Determine the (X, Y) coordinate at the center of the cell enclosing the given text.  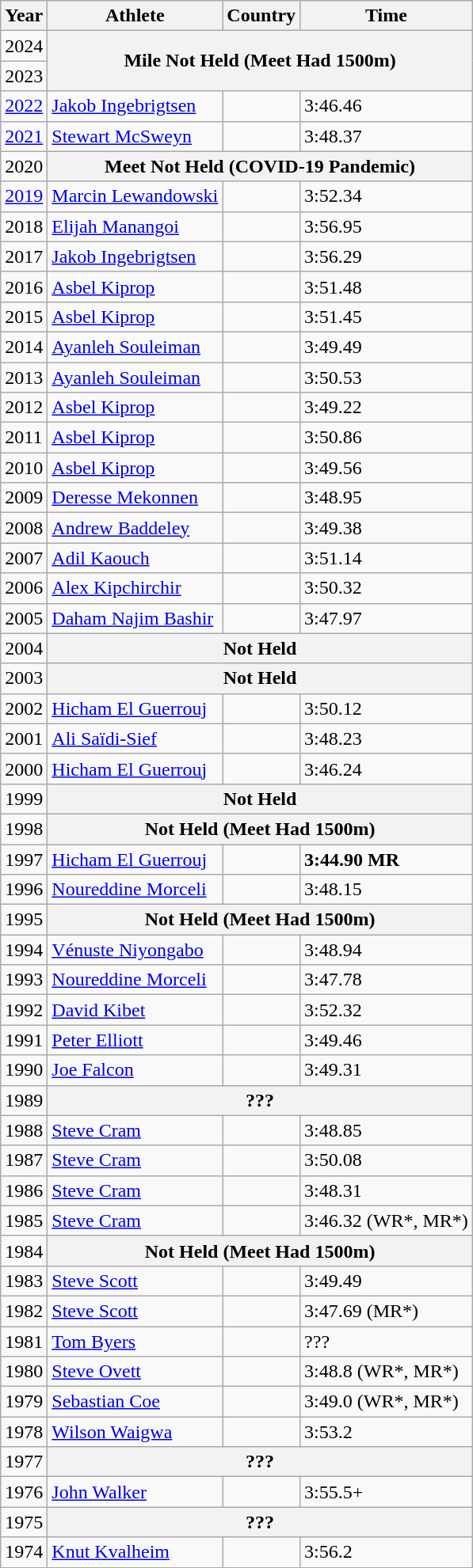
3:44.90 MR (387, 859)
Stewart McSweyn (135, 136)
3:56.29 (387, 256)
2017 (24, 256)
3:51.45 (387, 317)
1982 (24, 1311)
1980 (24, 1372)
3:48.31 (387, 1190)
2022 (24, 106)
Country (261, 16)
2006 (24, 588)
1977 (24, 1462)
3:47.69 (MR*) (387, 1311)
1999 (24, 799)
3:51.14 (387, 558)
Andrew Baddeley (135, 528)
1983 (24, 1281)
3:52.34 (387, 196)
1981 (24, 1342)
1985 (24, 1221)
2002 (24, 708)
Marcin Lewandowski (135, 196)
Daham Najim Bashir (135, 618)
Time (387, 16)
Steve Ovett (135, 1372)
1975 (24, 1522)
Wilson Waigwa (135, 1432)
3:53.2 (387, 1432)
3:46.46 (387, 106)
3:56.2 (387, 1552)
Ali Saïdi-Sief (135, 738)
3:48.8 (WR*, MR*) (387, 1372)
2008 (24, 528)
2001 (24, 738)
Vénuste Niyongabo (135, 950)
David Kibet (135, 1010)
2020 (24, 166)
1978 (24, 1432)
1996 (24, 890)
3:49.0 (WR*, MR*) (387, 1402)
3:47.78 (387, 980)
Joe Falcon (135, 1070)
1990 (24, 1070)
3:48.95 (387, 498)
3:48.15 (387, 890)
1991 (24, 1040)
2003 (24, 678)
3:49.22 (387, 408)
1984 (24, 1251)
Alex Kipchirchir (135, 588)
1974 (24, 1552)
2012 (24, 408)
3:49.46 (387, 1040)
1993 (24, 980)
Mile Not Held (Meet Had 1500m) (260, 61)
2010 (24, 468)
3:50.32 (387, 588)
2011 (24, 438)
3:46.24 (387, 769)
Elijah Manangoi (135, 226)
1976 (24, 1492)
2007 (24, 558)
2005 (24, 618)
Peter Elliott (135, 1040)
2023 (24, 76)
1986 (24, 1190)
Knut Kvalheim (135, 1552)
3:46.32 (WR*, MR*) (387, 1221)
Year (24, 16)
3:56.95 (387, 226)
3:47.97 (387, 618)
2021 (24, 136)
3:50.08 (387, 1160)
3:49.56 (387, 468)
2015 (24, 317)
1997 (24, 859)
John Walker (135, 1492)
Meet Not Held (COVID-19 Pandemic) (260, 166)
2019 (24, 196)
3:48.23 (387, 738)
Deresse Mekonnen (135, 498)
Tom Byers (135, 1342)
2014 (24, 347)
1979 (24, 1402)
3:50.12 (387, 708)
2000 (24, 769)
2013 (24, 378)
1998 (24, 829)
3:52.32 (387, 1010)
3:55.5+ (387, 1492)
3:49.31 (387, 1070)
Adil Kaouch (135, 558)
3:48.85 (387, 1130)
1988 (24, 1130)
2024 (24, 46)
3:48.94 (387, 950)
3:49.38 (387, 528)
3:50.86 (387, 438)
1987 (24, 1160)
2004 (24, 648)
1992 (24, 1010)
3:48.37 (387, 136)
Sebastian Coe (135, 1402)
1995 (24, 920)
3:50.53 (387, 378)
Athlete (135, 16)
3:51.48 (387, 287)
2016 (24, 287)
1994 (24, 950)
2009 (24, 498)
1989 (24, 1100)
2018 (24, 226)
